Extract the [X, Y] coordinate from the center of the cell holding the provided text.  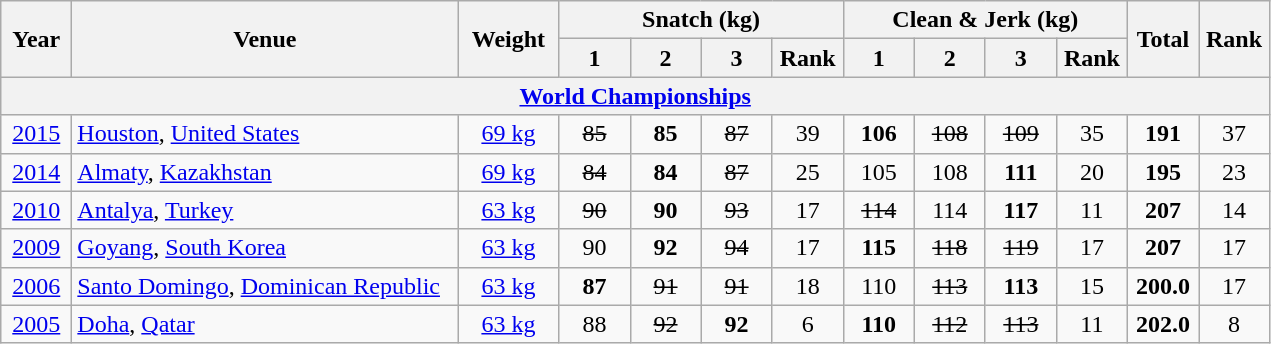
Snatch (kg) [701, 20]
111 [1020, 172]
35 [1092, 134]
Venue [265, 39]
88 [594, 324]
18 [808, 286]
105 [878, 172]
25 [808, 172]
2014 [36, 172]
106 [878, 134]
119 [1020, 248]
195 [1162, 172]
Santo Domingo, Dominican Republic [265, 286]
117 [1020, 210]
37 [1234, 134]
23 [1234, 172]
202.0 [1162, 324]
93 [736, 210]
6 [808, 324]
Antalya, Turkey [265, 210]
14 [1234, 210]
94 [736, 248]
Goyang, South Korea [265, 248]
2015 [36, 134]
Year [36, 39]
200.0 [1162, 286]
Total [1162, 39]
112 [950, 324]
Weight [508, 39]
World Championships [636, 96]
2010 [36, 210]
Houston, United States [265, 134]
2006 [36, 286]
109 [1020, 134]
2005 [36, 324]
20 [1092, 172]
Clean & Jerk (kg) [985, 20]
Almaty, Kazakhstan [265, 172]
2009 [36, 248]
118 [950, 248]
115 [878, 248]
39 [808, 134]
Doha, Qatar [265, 324]
8 [1234, 324]
191 [1162, 134]
15 [1092, 286]
